Scan for the cell matching the given text and deliver its [x, y] coordinate at center. 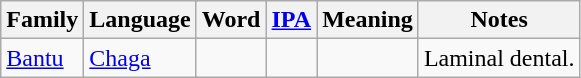
Bantu [42, 58]
Chaga [140, 58]
Language [140, 20]
IPA [292, 20]
Laminal dental. [499, 58]
Notes [499, 20]
Word [231, 20]
Meaning [368, 20]
Family [42, 20]
